From the cell containing the given text, extract its center point as [X, Y] coordinate. 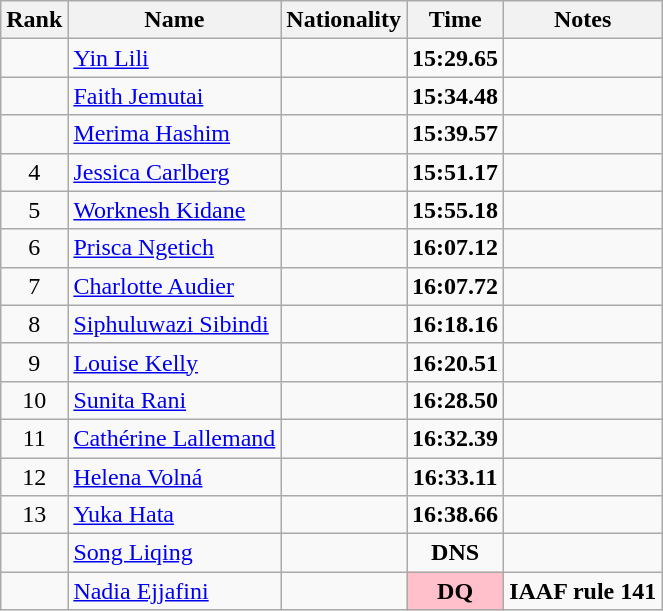
16:32.39 [456, 438]
Yin Lili [174, 58]
8 [34, 324]
13 [34, 515]
Faith Jemutai [174, 96]
5 [34, 210]
16:20.51 [456, 362]
Prisca Ngetich [174, 248]
15:55.18 [456, 210]
15:29.65 [456, 58]
Worknesh Kidane [174, 210]
Cathérine Lallemand [174, 438]
16:38.66 [456, 515]
12 [34, 477]
9 [34, 362]
Siphuluwazi Sibindi [174, 324]
16:07.12 [456, 248]
Charlotte Audier [174, 286]
Merima Hashim [174, 134]
DNS [456, 553]
Sunita Rani [174, 400]
16:33.11 [456, 477]
15:51.17 [456, 172]
Jessica Carlberg [174, 172]
DQ [456, 591]
4 [34, 172]
Notes [583, 20]
Nadia Ejjafini [174, 591]
11 [34, 438]
7 [34, 286]
Rank [34, 20]
Name [174, 20]
Time [456, 20]
Yuka Hata [174, 515]
6 [34, 248]
15:34.48 [456, 96]
10 [34, 400]
Song Liqing [174, 553]
15:39.57 [456, 134]
Helena Volná [174, 477]
16:28.50 [456, 400]
16:07.72 [456, 286]
Nationality [344, 20]
IAAF rule 141 [583, 591]
Louise Kelly [174, 362]
16:18.16 [456, 324]
